Return the [X, Y] coordinate for the center point of the cell that contains the specified text.  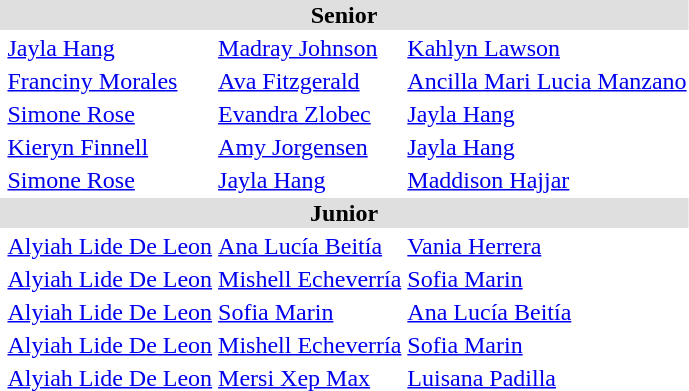
Ancilla Mari Lucia Manzano [547, 81]
Senior [344, 15]
Vania Herrera [547, 246]
Ava Fitzgerald [310, 81]
Maddison Hajjar [547, 180]
Junior [344, 213]
Kieryn Finnell [110, 147]
Amy Jorgensen [310, 147]
Evandra Zlobec [310, 114]
Madray Johnson [310, 48]
Kahlyn Lawson [547, 48]
Franciny Morales [110, 81]
